Return the [x, y] coordinate for the center point of the cell that contains the specified text.  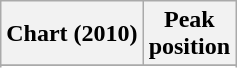
Peakposition [189, 34]
Chart (2010) [72, 34]
